Output the (X, Y) coordinate of the center of the cell containing the given text.  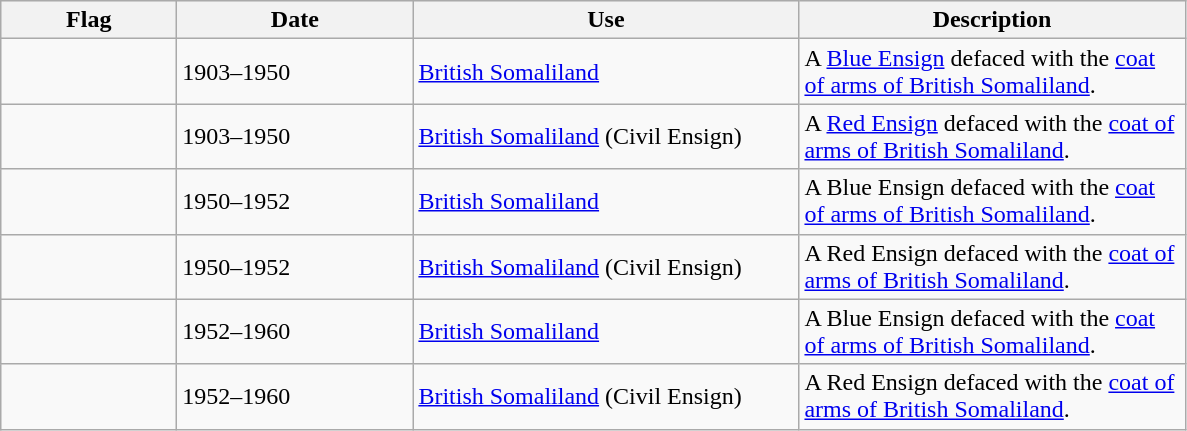
Date (295, 20)
Use (606, 20)
Description (992, 20)
Flag (89, 20)
